Extract the [x, y] coordinate from the center of the cell holding the provided text.  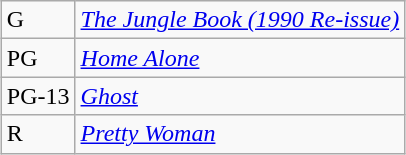
PG-13 [38, 96]
Ghost [240, 96]
PG [38, 58]
G [38, 20]
R [38, 134]
The Jungle Book (1990 Re-issue) [240, 20]
Pretty Woman [240, 134]
Home Alone [240, 58]
